Locate the cell with the specified text and output its [x, y] center coordinate. 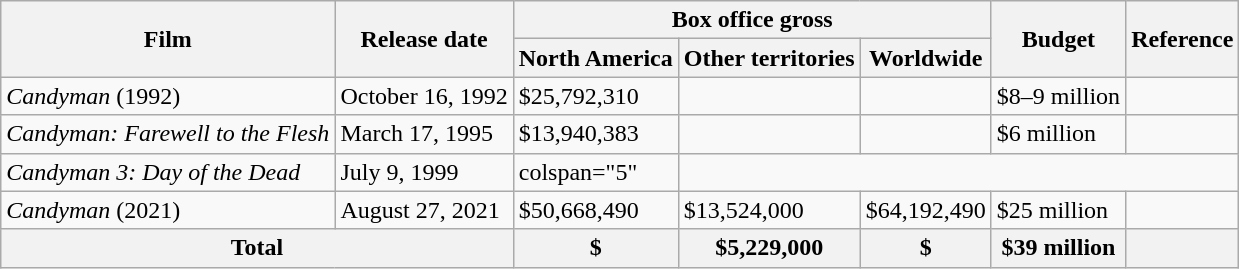
Release date [424, 39]
Worldwide [926, 58]
Candyman (1992) [168, 96]
$13,524,000 [769, 210]
Film [168, 39]
Candyman: Farewell to the Flesh [168, 134]
Candyman 3: Day of the Dead [168, 172]
$25 million [1058, 210]
$25,792,310 [596, 96]
$8–9 million [1058, 96]
colspan="5" [596, 172]
Budget [1058, 39]
$6 million [1058, 134]
$64,192,490 [926, 210]
Total [257, 248]
August 27, 2021 [424, 210]
July 9, 1999 [424, 172]
$39 million [1058, 248]
$13,940,383 [596, 134]
Box office gross [752, 20]
North America [596, 58]
Candyman (2021) [168, 210]
Reference [1182, 39]
March 17, 1995 [424, 134]
Other territories [769, 58]
October 16, 1992 [424, 96]
$50,668,490 [596, 210]
$5,229,000 [769, 248]
